Output the (x, y) coordinate of the center of the cell containing the given text.  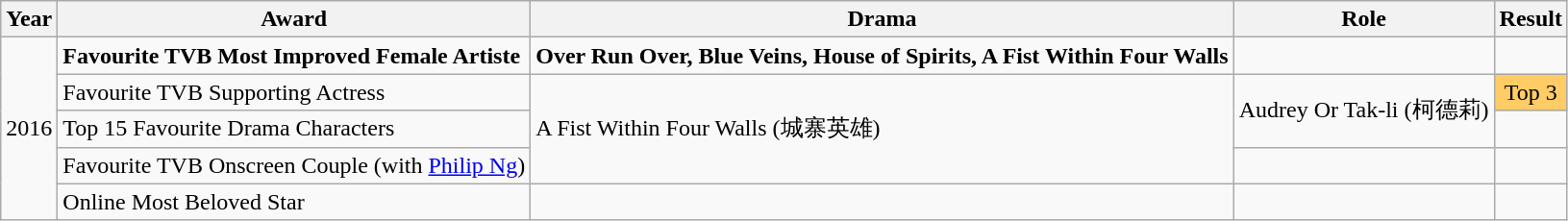
Top 15 Favourite Drama Characters (294, 129)
Audrey Or Tak-li (柯德莉) (1363, 110)
2016 (29, 129)
Online Most Beloved Star (294, 202)
Favourite TVB Most Improved Female Artiste (294, 56)
Favourite TVB Supporting Actress (294, 92)
Result (1531, 19)
Role (1363, 19)
Top 3 (1531, 92)
Year (29, 19)
Over Run Over, Blue Veins, House of Spirits, A Fist Within Four Walls (883, 56)
Drama (883, 19)
A Fist Within Four Walls (城寨英雄) (883, 129)
Favourite TVB Onscreen Couple (with Philip Ng) (294, 165)
Award (294, 19)
